For the text-containing cell, return its midpoint in (X, Y) coordinate format. 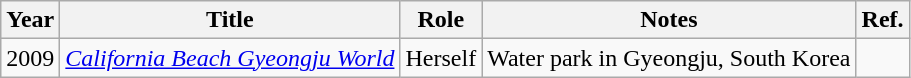
2009 (30, 58)
Role (441, 20)
Title (230, 20)
California Beach Gyeongju World (230, 58)
Year (30, 20)
Ref. (882, 20)
Herself (441, 58)
Water park in Gyeongju, South Korea (669, 58)
Notes (669, 20)
